Locate the cell with the specified text and output its [x, y] center coordinate. 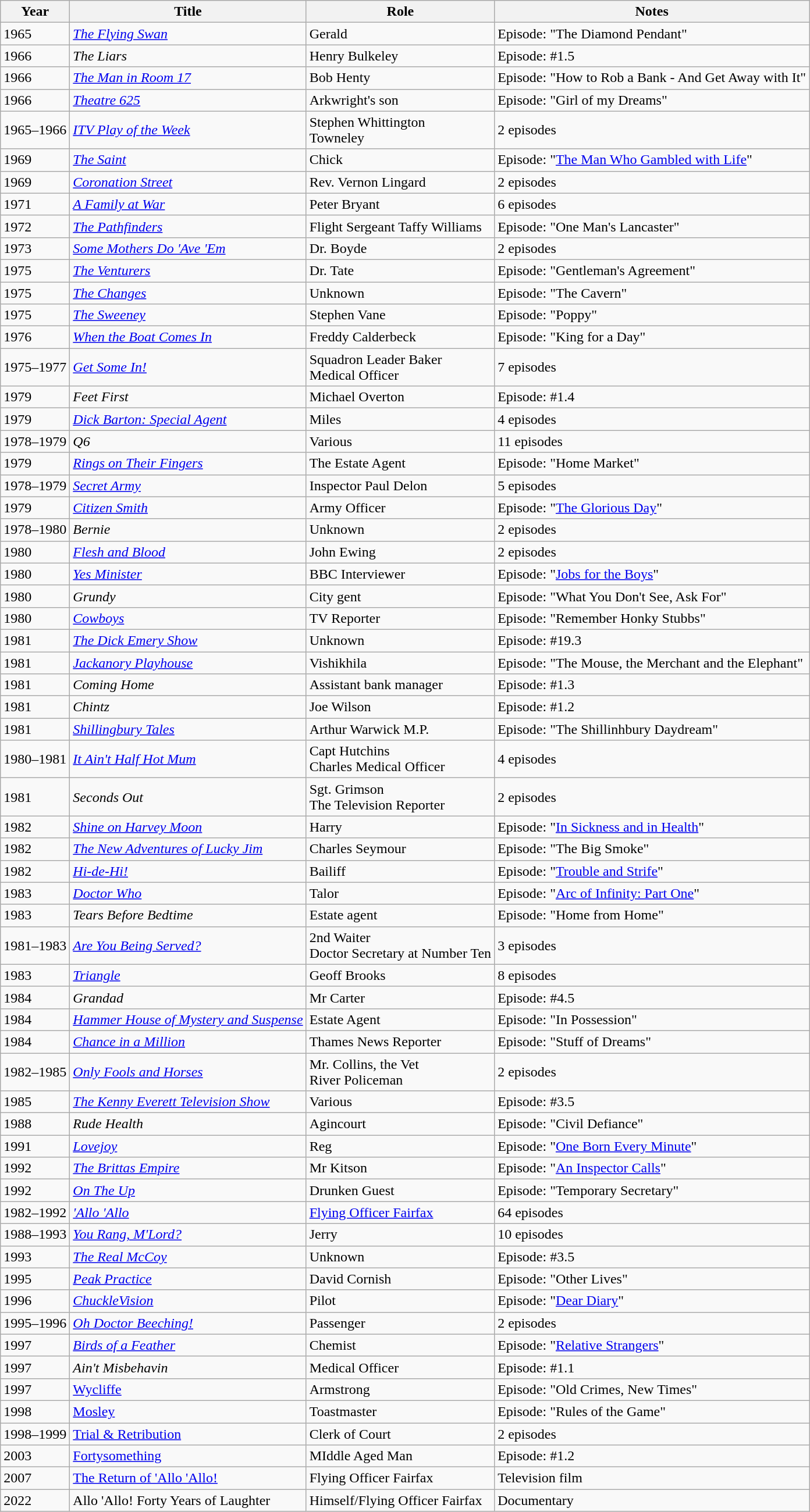
Clerk of Court [400, 1433]
Vishikhila [400, 662]
Dick Barton: Special Agent [188, 419]
Grundy [188, 596]
Bailiff [400, 871]
2003 [35, 1456]
Oh Doctor Beeching! [188, 1323]
Episode: "Civil Defiance" [652, 1124]
2007 [35, 1478]
Episode: "Poppy" [652, 315]
Himself/Flying Officer Fairfax [400, 1500]
Jerry [400, 1235]
Sgt. GrimsonThe Television Reporter [400, 797]
On The Up [188, 1190]
Grandad [188, 997]
Theatre 625 [188, 100]
1982–1985 [35, 1071]
BBC Interviewer [400, 574]
Episode: "Dear Diary" [652, 1301]
The Pathfinders [188, 226]
Joe Wilson [400, 707]
Episode: "The Big Smoke" [652, 849]
Geoff Brooks [400, 975]
Wycliffe [188, 1389]
Episode: "In Sickness and in Health" [652, 827]
1971 [35, 204]
Chemist [400, 1345]
Episode: "An Inspector Calls" [652, 1168]
Episode: #1.3 [652, 685]
1980–1981 [35, 759]
Peter Bryant [400, 204]
Michael Overton [400, 397]
1978–1980 [35, 530]
MIddle Aged Man [400, 1456]
Some Mothers Do 'Ave 'Em [188, 248]
7 episodes [652, 368]
Squadron Leader BakerMedical Officer [400, 368]
Episode: "Girl of my Dreams" [652, 100]
1982–1992 [35, 1213]
Episode: "The Mouse, the Merchant and the Elephant" [652, 662]
1965 [35, 34]
Episode: "The Cavern" [652, 293]
1965–1966 [35, 130]
The Kenny Everett Television Show [188, 1102]
1975–1977 [35, 368]
ITV Play of the Week [188, 130]
The New Adventures of Lucky Jim [188, 849]
Episode: #1.4 [652, 397]
1988–1993 [35, 1235]
Year [35, 12]
Episode: "The Shillinhbury Daydream" [652, 729]
Episode: "Rules of the Game" [652, 1411]
Miles [400, 419]
Shine on Harvey Moon [188, 827]
Rev. Vernon Lingard [400, 182]
Trial & Retribution [188, 1433]
'Allo 'Allo [188, 1213]
It Ain't Half Hot Mum [188, 759]
Episode: "Other Lives" [652, 1279]
Episode: "Stuff of Dreams" [652, 1042]
Are You Being Served? [188, 946]
Dr. Tate [400, 270]
Hi-de-Hi! [188, 871]
The Changes [188, 293]
Mosley [188, 1411]
Episode: "Home Market" [652, 463]
11 episodes [652, 441]
Bernie [188, 530]
Triangle [188, 975]
Role [400, 12]
Flight Sergeant Taffy Williams [400, 226]
Chick [400, 160]
Mr. Collins, the VetRiver Policeman [400, 1071]
Arkwright's son [400, 100]
Episode: "The Diamond Pendant" [652, 34]
Episode: "In Possession" [652, 1019]
1985 [35, 1102]
When the Boat Comes In [188, 337]
Henry Bulkeley [400, 56]
1988 [35, 1124]
Documentary [652, 1500]
Rings on Their Fingers [188, 463]
Chance in a Million [188, 1042]
ChuckleVision [188, 1301]
Episode: "The Glorious Day" [652, 508]
Mr Kitson [400, 1168]
Episode: "Gentleman's Agreement" [652, 270]
Television film [652, 1478]
Bob Henty [400, 78]
Ain't Misbehavin [188, 1367]
John Ewing [400, 552]
Shillingbury Tales [188, 729]
1973 [35, 248]
10 episodes [652, 1235]
Peak Practice [188, 1279]
The Sweeney [188, 315]
Toastmaster [400, 1411]
Flesh and Blood [188, 552]
Estate agent [400, 915]
Episode: "Temporary Secretary" [652, 1190]
Mr Carter [400, 997]
Episode: "Relative Strangers" [652, 1345]
Birds of a Feather [188, 1345]
Jackanory Playhouse [188, 662]
Episode: #4.5 [652, 997]
1991 [35, 1146]
Episode: "Remember Honky Stubbs" [652, 618]
1972 [35, 226]
Episode: "Home from Home" [652, 915]
Episode: "Jobs for the Boys" [652, 574]
Talor [400, 893]
Allo 'Allo! Forty Years of Laughter [188, 1500]
8 episodes [652, 975]
Episode: "One Man's Lancaster" [652, 226]
The Brittas Empire [188, 1168]
Get Some In! [188, 368]
Inspector Paul Delon [400, 486]
Fortysomething [188, 1456]
Secret Army [188, 486]
Harry [400, 827]
Feet First [188, 397]
1998 [35, 1411]
The Real McCoy [188, 1257]
Freddy Calderbeck [400, 337]
Thames News Reporter [400, 1042]
Seconds Out [188, 797]
2nd WaiterDoctor Secretary at Number Ten [400, 946]
Gerald [400, 34]
6 episodes [652, 204]
Charles Seymour [400, 849]
You Rang, M'Lord? [188, 1235]
Medical Officer [400, 1367]
The Return of 'Allo 'Allo! [188, 1478]
1995 [35, 1279]
Title [188, 12]
Tears Before Bedtime [188, 915]
David Cornish [400, 1279]
The Liars [188, 56]
2022 [35, 1500]
Episode: #19.3 [652, 640]
The Venturers [188, 270]
3 episodes [652, 946]
1998–1999 [35, 1433]
Coronation Street [188, 182]
Hammer House of Mystery and Suspense [188, 1019]
A Family at War [188, 204]
Stephen Vane [400, 315]
Cowboys [188, 618]
Reg [400, 1146]
Coming Home [188, 685]
Armstrong [400, 1389]
Episode: "How to Rob a Bank - And Get Away with It" [652, 78]
Passenger [400, 1323]
Yes Minister [188, 574]
Arthur Warwick M.P. [400, 729]
Estate Agent [400, 1019]
Agincourt [400, 1124]
1976 [35, 337]
Notes [652, 12]
Dr. Boyde [400, 248]
Citizen Smith [188, 508]
Episode: "Arc of Infinity: Part One" [652, 893]
Episode: #1.1 [652, 1367]
Episode: "The Man Who Gambled with Life" [652, 160]
Pilot [400, 1301]
Drunken Guest [400, 1190]
Lovejoy [188, 1146]
The Estate Agent [400, 463]
Army Officer [400, 508]
Stephen WhittingtonTowneley [400, 130]
Doctor Who [188, 893]
Assistant bank manager [400, 685]
Chintz [188, 707]
Episode: "Trouble and Strife" [652, 871]
Q6 [188, 441]
Episode: "What You Don't See, Ask For" [652, 596]
Episode: "Old Crimes, New Times" [652, 1389]
The Saint [188, 160]
1993 [35, 1257]
The Flying Swan [188, 34]
64 episodes [652, 1213]
TV Reporter [400, 618]
Episode: "King for a Day" [652, 337]
1981–1983 [35, 946]
City gent [400, 596]
1995–1996 [35, 1323]
The Dick Emery Show [188, 640]
Episode: #1.5 [652, 56]
Capt HutchinsCharles Medical Officer [400, 759]
5 episodes [652, 486]
Only Fools and Horses [188, 1071]
Episode: "One Born Every Minute" [652, 1146]
1996 [35, 1301]
Rude Health [188, 1124]
The Man in Room 17 [188, 78]
